Pinpoint the cell where the given text exists, returning its [X, Y] midpoint coordinate. 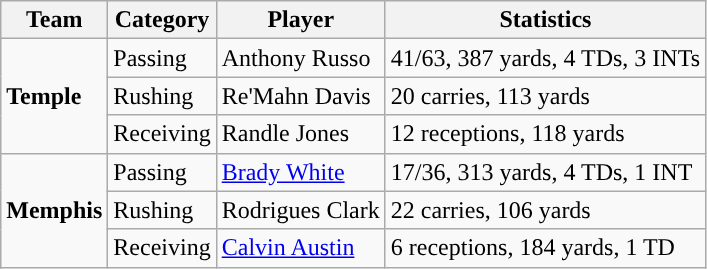
Rodrigues Clark [300, 210]
12 receptions, 118 yards [545, 134]
41/63, 387 yards, 4 TDs, 3 INTs [545, 58]
20 carries, 113 yards [545, 96]
Memphis [54, 210]
Re'Mahn Davis [300, 96]
Statistics [545, 20]
Anthony Russo [300, 58]
Calvin Austin [300, 248]
6 receptions, 184 yards, 1 TD [545, 248]
Brady White [300, 172]
Category [162, 20]
17/36, 313 yards, 4 TDs, 1 INT [545, 172]
22 carries, 106 yards [545, 210]
Temple [54, 96]
Team [54, 20]
Randle Jones [300, 134]
Player [300, 20]
